Return (x, y) of the center of cell containing provided text 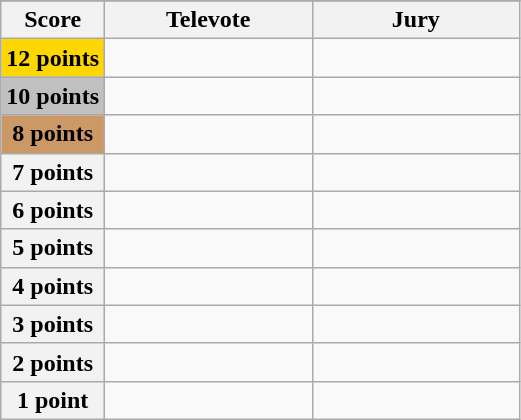
12 points (53, 58)
Jury (416, 20)
Televote (209, 20)
Score (53, 20)
5 points (53, 248)
10 points (53, 96)
4 points (53, 286)
8 points (53, 134)
3 points (53, 324)
6 points (53, 210)
7 points (53, 172)
2 points (53, 362)
1 point (53, 400)
